Output the [x, y] coordinate of the center of the cell containing the given text.  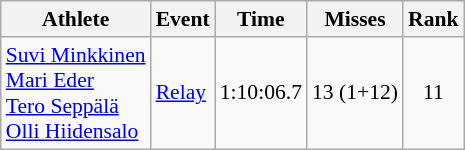
Rank [434, 19]
11 [434, 93]
1:10:06.7 [261, 93]
13 (1+12) [355, 93]
Time [261, 19]
Athlete [76, 19]
Relay [183, 93]
Misses [355, 19]
Suvi MinkkinenMari EderTero SeppäläOlli Hiidensalo [76, 93]
Event [183, 19]
